Scan for the cell matching the given text and deliver its (X, Y) coordinate at center. 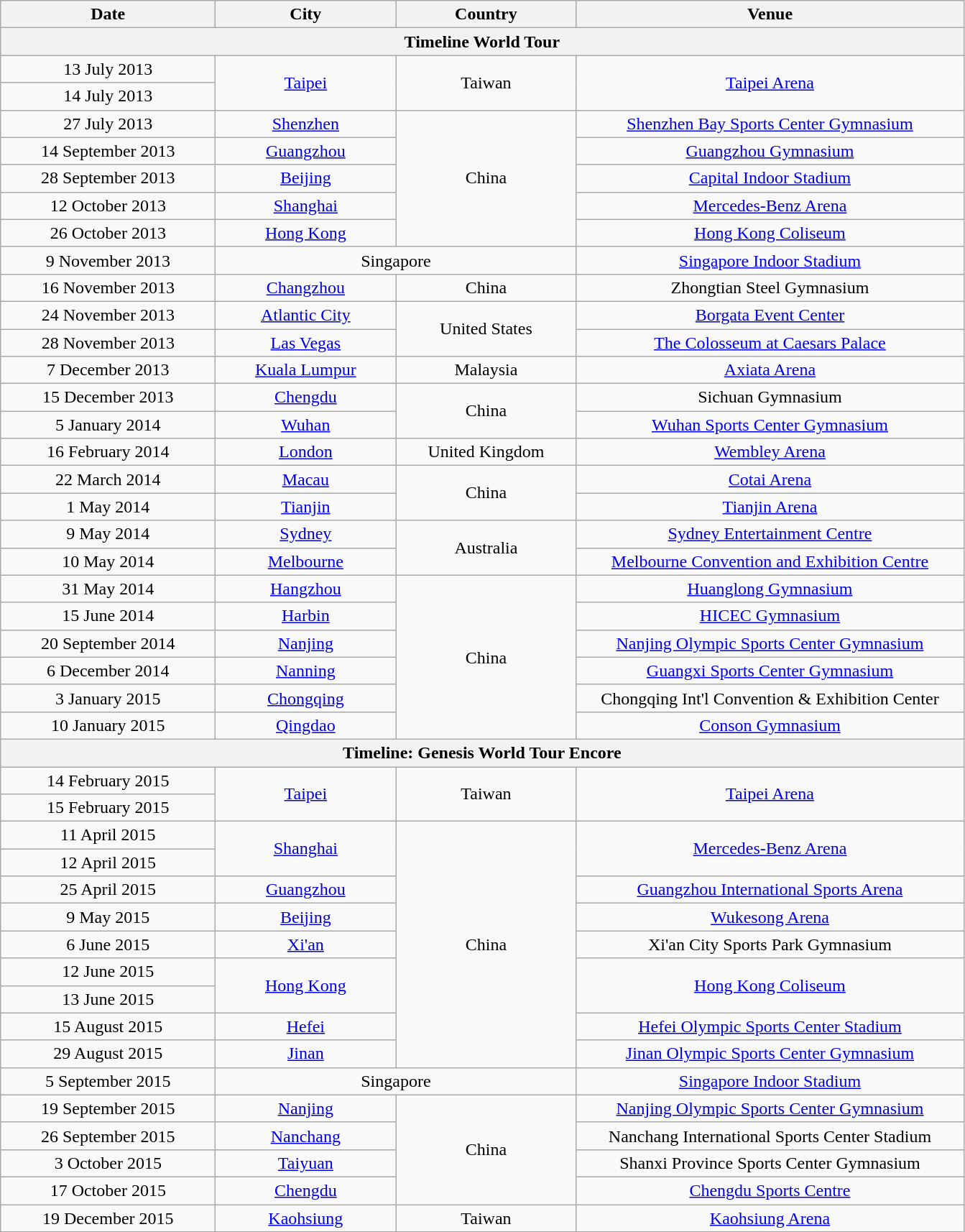
Chongqing Int'l Convention & Exhibition Center (770, 698)
Xi'an (306, 944)
Nanchang (306, 1136)
Guangzhou International Sports Arena (770, 890)
14 February 2015 (108, 780)
Timeline World Tour (482, 42)
9 May 2015 (108, 917)
Kaohsiung (306, 1218)
Zhongtian Steel Gymnasium (770, 288)
27 July 2013 (108, 124)
5 September 2015 (108, 1081)
5 January 2014 (108, 425)
Guangxi Sports Center Gymnasium (770, 671)
Chengdu Sports Centre (770, 1190)
London (306, 452)
Macau (306, 479)
Taiyuan (306, 1163)
15 December 2013 (108, 397)
Guangzhou Gymnasium (770, 151)
Wukesong Arena (770, 917)
26 October 2013 (108, 233)
17 October 2015 (108, 1190)
22 March 2014 (108, 479)
Jinan (306, 1054)
Country (486, 14)
Hangzhou (306, 589)
29 August 2015 (108, 1054)
20 September 2014 (108, 643)
Harbin (306, 616)
Las Vegas (306, 343)
14 July 2013 (108, 96)
28 November 2013 (108, 343)
13 June 2015 (108, 999)
Hefei Olympic Sports Center Stadium (770, 1026)
6 December 2014 (108, 671)
16 February 2014 (108, 452)
25 April 2015 (108, 890)
24 November 2013 (108, 315)
Chongqing (306, 698)
10 May 2014 (108, 561)
Australia (486, 548)
Huanglong Gymnasium (770, 589)
7 December 2013 (108, 370)
Timeline: Genesis World Tour Encore (482, 753)
3 October 2015 (108, 1163)
Tianjin (306, 507)
3 January 2015 (108, 698)
Kaohsiung Arena (770, 1218)
Shenzhen (306, 124)
Capital Indoor Stadium (770, 178)
Wuhan Sports Center Gymnasium (770, 425)
Wuhan (306, 425)
Sydney Entertainment Centre (770, 534)
Jinan Olympic Sports Center Gymnasium (770, 1054)
United Kingdom (486, 452)
Axiata Arena (770, 370)
28 September 2013 (108, 178)
13 July 2013 (108, 69)
Wembley Arena (770, 452)
19 December 2015 (108, 1218)
Cotai Arena (770, 479)
Tianjin Arena (770, 507)
The Colosseum at Caesars Palace (770, 343)
10 January 2015 (108, 725)
Hefei (306, 1026)
16 November 2013 (108, 288)
1 May 2014 (108, 507)
19 September 2015 (108, 1108)
Sichuan Gymnasium (770, 397)
9 November 2013 (108, 260)
City (306, 14)
Malaysia (486, 370)
12 October 2013 (108, 206)
Shanxi Province Sports Center Gymnasium (770, 1163)
15 August 2015 (108, 1026)
Conson Gymnasium (770, 725)
Nanning (306, 671)
Kuala Lumpur (306, 370)
Melbourne (306, 561)
Xi'an City Sports Park Gymnasium (770, 944)
Venue (770, 14)
HICEC Gymnasium (770, 616)
15 February 2015 (108, 808)
Nanchang International Sports Center Stadium (770, 1136)
Melbourne Convention and Exhibition Centre (770, 561)
14 September 2013 (108, 151)
11 April 2015 (108, 835)
31 May 2014 (108, 589)
Qingdao (306, 725)
26 September 2015 (108, 1136)
Atlantic City (306, 315)
9 May 2014 (108, 534)
12 April 2015 (108, 863)
Borgata Event Center (770, 315)
United States (486, 328)
Sydney (306, 534)
Changzhou (306, 288)
Shenzhen Bay Sports Center Gymnasium (770, 124)
Date (108, 14)
6 June 2015 (108, 944)
15 June 2014 (108, 616)
12 June 2015 (108, 972)
